Extract the (X, Y) coordinate from the center of the cell holding the provided text.  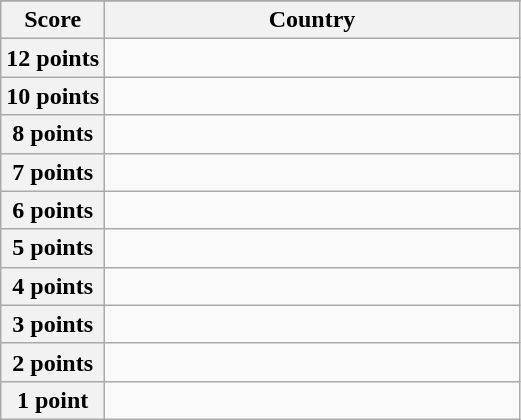
2 points (53, 362)
7 points (53, 172)
12 points (53, 58)
Score (53, 20)
5 points (53, 248)
Country (312, 20)
6 points (53, 210)
8 points (53, 134)
3 points (53, 324)
4 points (53, 286)
1 point (53, 400)
10 points (53, 96)
